For the text-containing cell, return its midpoint in [x, y] coordinate format. 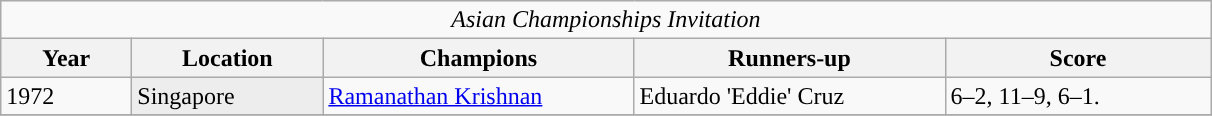
Score [1078, 58]
1972 [66, 96]
Champions [478, 58]
Singapore [228, 96]
6–2, 11–9, 6–1. [1078, 96]
Eduardo 'Eddie' Cruz [790, 96]
Ramanathan Krishnan [478, 96]
Location [228, 58]
Runners-up [790, 58]
Asian Championships Invitation [606, 20]
Year [66, 58]
